Extract the (x, y) coordinate from the center of the cell holding the provided text.  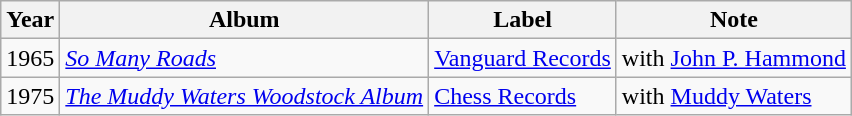
Year (30, 20)
1965 (30, 58)
The Muddy Waters Woodstock Album (244, 96)
Label (523, 20)
Vanguard Records (523, 58)
with Muddy Waters (734, 96)
Chess Records (523, 96)
So Many Roads (244, 58)
Note (734, 20)
Album (244, 20)
1975 (30, 96)
with John P. Hammond (734, 58)
